For the text-containing cell, return its midpoint in [x, y] coordinate format. 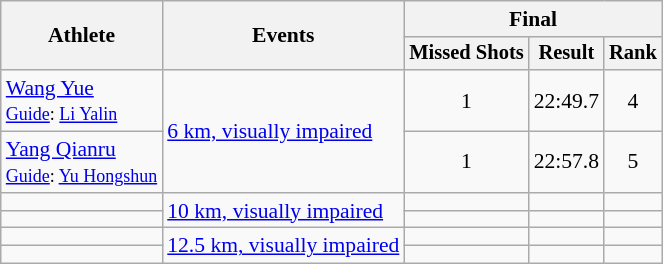
12.5 km, visually impaired [283, 246]
Wang YueGuide: Li Yalin [82, 100]
Yang QianruGuide: Yu Hongshun [82, 162]
Final [532, 19]
Athlete [82, 36]
10 km, visually impaired [283, 211]
22:49.7 [566, 100]
6 km, visually impaired [283, 131]
Missed Shots [466, 54]
Rank [633, 54]
22:57.8 [566, 162]
Events [283, 36]
4 [633, 100]
Result [566, 54]
5 [633, 162]
